For the text-containing cell, return its midpoint in (X, Y) coordinate format. 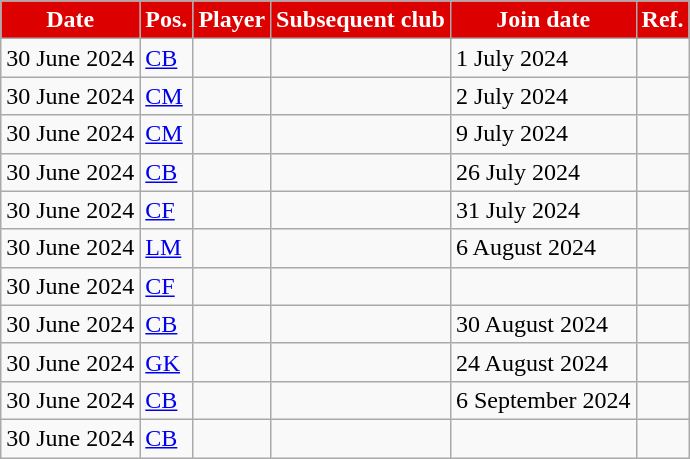
6 August 2024 (543, 248)
Join date (543, 20)
1 July 2024 (543, 58)
26 July 2024 (543, 172)
LM (166, 248)
31 July 2024 (543, 210)
GK (166, 362)
24 August 2024 (543, 362)
2 July 2024 (543, 96)
Subsequent club (361, 20)
Player (232, 20)
6 September 2024 (543, 400)
Date (70, 20)
9 July 2024 (543, 134)
Pos. (166, 20)
30 August 2024 (543, 324)
Ref. (662, 20)
